Locate the cell with the specified text and output its [x, y] center coordinate. 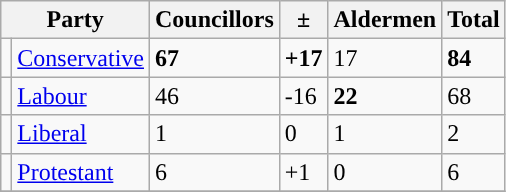
-16 [304, 96]
Conservative [81, 58]
Aldermen [385, 20]
Total [474, 20]
Councillors [215, 20]
+17 [304, 58]
Labour [81, 96]
17 [385, 58]
67 [215, 58]
Party [76, 20]
2 [474, 134]
+1 [304, 172]
84 [474, 58]
Liberal [81, 134]
Protestant [81, 172]
22 [385, 96]
68 [474, 96]
46 [215, 96]
± [304, 20]
